Locate the cell with the specified text and output its (X, Y) center coordinate. 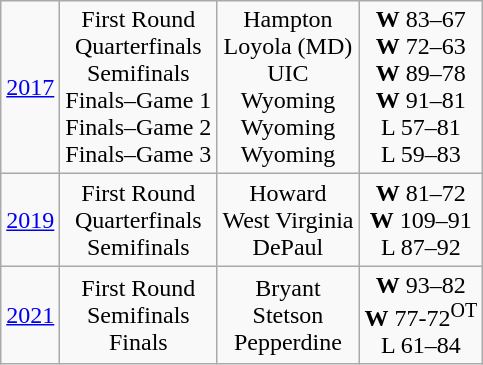
BryantStetsonPepperdine (288, 316)
W 83–67W 72–63W 89–78W 91–81L 57–81L 59–83 (421, 88)
W 81–72W 109–91L 87–92 (421, 220)
HamptonLoyola (MD)UICWyomingWyomingWyoming (288, 88)
First RoundQuarterfinalsSemifinalsFinals–Game 1Finals–Game 2Finals–Game 3 (138, 88)
W 93–82W 77-72OTL 61–84 (421, 316)
First RoundSemifinalsFinals (138, 316)
2021 (30, 316)
2017 (30, 88)
2019 (30, 220)
HowardWest VirginiaDePaul (288, 220)
First RoundQuarterfinalsSemifinals (138, 220)
